Identify which cell holds the provided text, then report its (x, y) central coordinate. 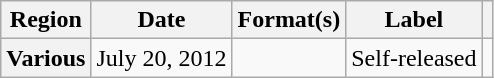
Date (162, 20)
Various (46, 58)
Label (414, 20)
July 20, 2012 (162, 58)
Region (46, 20)
Format(s) (289, 20)
Self-released (414, 58)
